Output the [X, Y] coordinate of the center of the cell containing the given text.  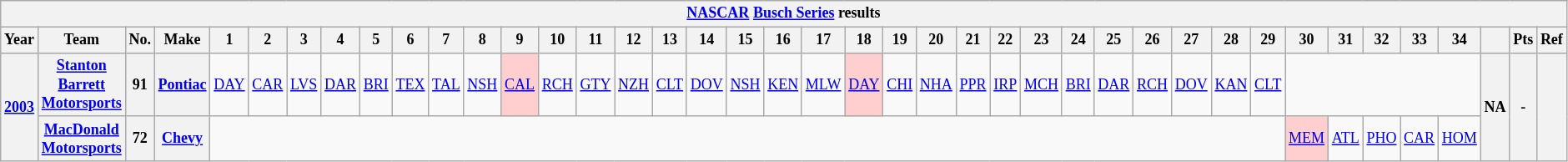
NASCAR Busch Series results [784, 13]
21 [972, 40]
Stanton Barrett Motorsports [82, 84]
KEN [783, 84]
11 [596, 40]
GTY [596, 84]
25 [1114, 40]
NHA [937, 84]
10 [557, 40]
28 [1231, 40]
32 [1381, 40]
HOM [1460, 139]
Make [182, 40]
- [1523, 107]
1 [229, 40]
29 [1268, 40]
30 [1307, 40]
13 [669, 40]
No. [140, 40]
15 [746, 40]
91 [140, 84]
Pontiac [182, 84]
33 [1420, 40]
19 [900, 40]
Year [20, 40]
5 [375, 40]
23 [1042, 40]
6 [410, 40]
Ref [1552, 40]
Pts [1523, 40]
IRP [1006, 84]
8 [482, 40]
CAL [520, 84]
CHI [900, 84]
MEM [1307, 139]
20 [937, 40]
Team [82, 40]
MacDonald Motorsports [82, 139]
Chevy [182, 139]
34 [1460, 40]
PHO [1381, 139]
16 [783, 40]
22 [1006, 40]
72 [140, 139]
26 [1153, 40]
MCH [1042, 84]
KAN [1231, 84]
12 [634, 40]
14 [706, 40]
4 [340, 40]
17 [822, 40]
24 [1078, 40]
18 [864, 40]
MLW [822, 84]
7 [446, 40]
PPR [972, 84]
TAL [446, 84]
2 [268, 40]
2003 [20, 107]
3 [304, 40]
31 [1345, 40]
ATL [1345, 139]
9 [520, 40]
27 [1191, 40]
NA [1495, 107]
LVS [304, 84]
TEX [410, 84]
NZH [634, 84]
